Search for the cell housing the specified text and yield its (x, y) center coordinate. 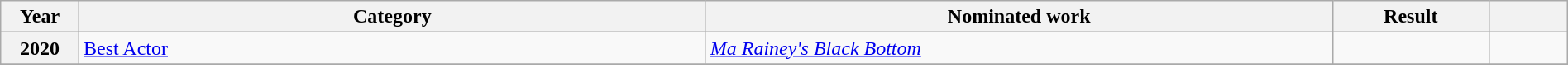
Result (1411, 17)
Year (40, 17)
Best Actor (392, 48)
2020 (40, 48)
Category (392, 17)
Nominated work (1019, 17)
Ma Rainey's Black Bottom (1019, 48)
